Scan for the cell matching the given text and deliver its (X, Y) coordinate at center. 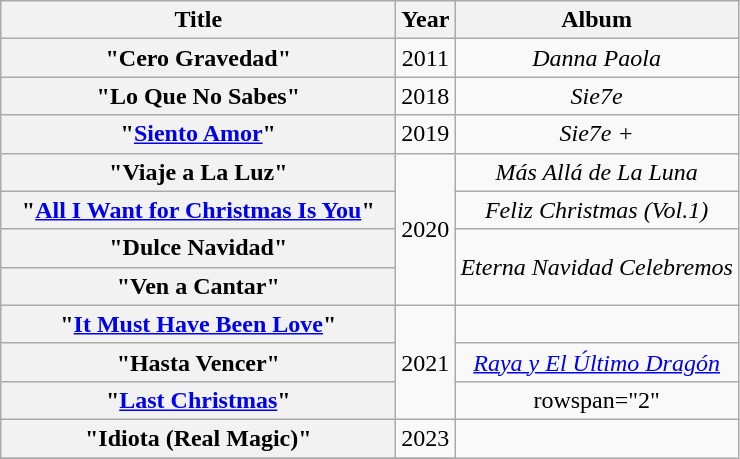
2020 (426, 229)
Eterna Navidad Celebremos (596, 267)
2023 (426, 438)
Raya y El Último Dragón (596, 362)
2018 (426, 96)
"Hasta Vencer" (198, 362)
"Ven a Cantar" (198, 286)
Danna Paola (596, 58)
2019 (426, 134)
2021 (426, 362)
Sie7e (596, 96)
"Dulce Navidad" (198, 248)
"Cero Gravedad" (198, 58)
"Siento Amor" (198, 134)
"Viaje a La Luz" (198, 172)
Más Allá de La Luna (596, 172)
"Last Christmas" (198, 400)
2011 (426, 58)
rowspan="2" (596, 400)
Sie7e + (596, 134)
Feliz Christmas (Vol.1) (596, 210)
"All I Want for Christmas Is You" (198, 210)
"Lo Que No Sabes" (198, 96)
"Idiota (Real Magic)" (198, 438)
"It Must Have Been Love" (198, 324)
Title (198, 20)
Album (596, 20)
Year (426, 20)
